Return [x, y] of the center of cell containing provided text 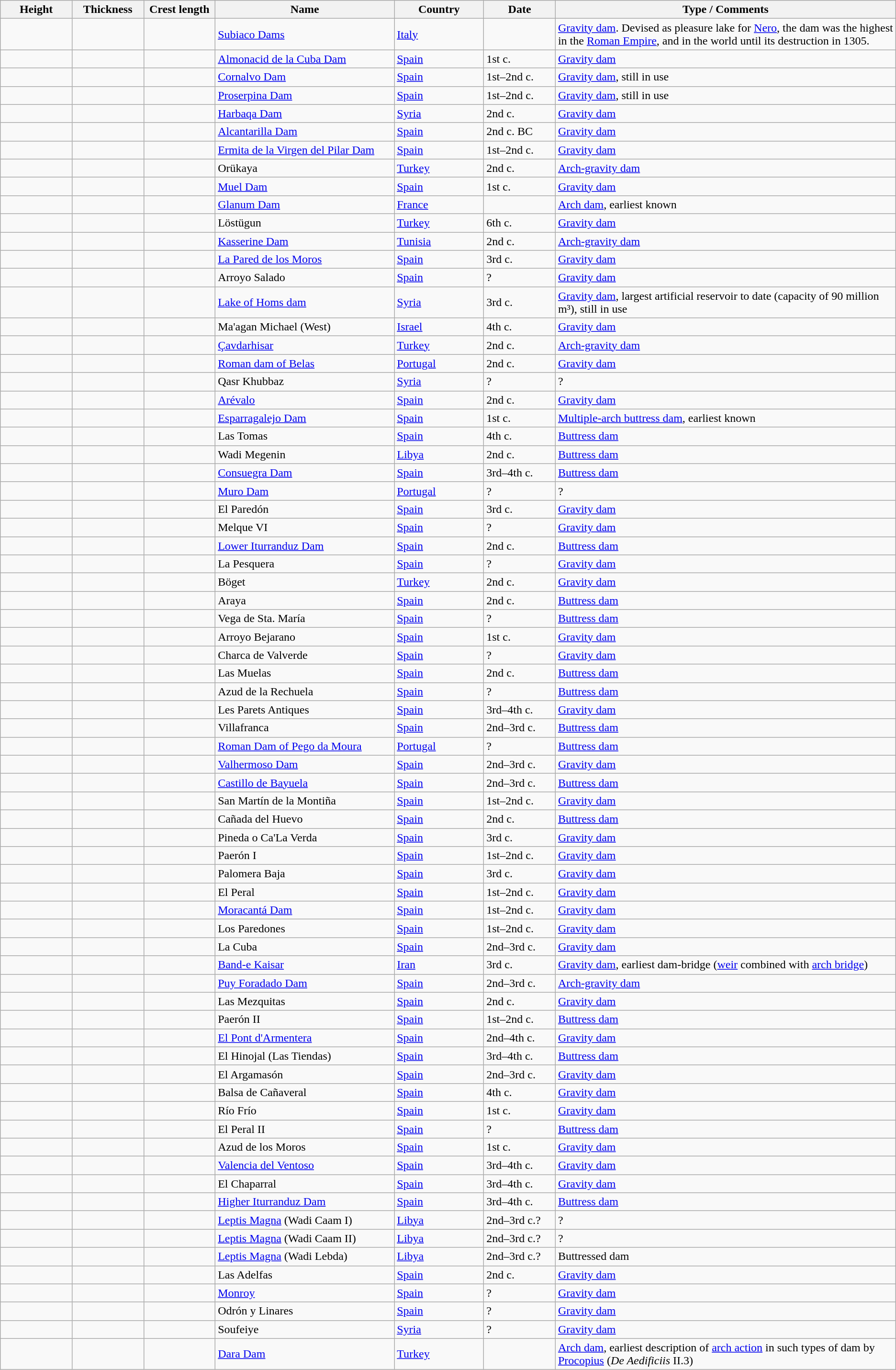
San Martín de la Montiña [305, 801]
Charca de Valverde [305, 655]
Qasr Khubbaz [305, 382]
Gravity dam, largest artificial reservoir to date (capacity of 90 million m³), still in use [726, 303]
Leptis Magna (Wadi Lebda) [305, 1257]
Puy Foradado Dam [305, 983]
Pineda o Ca'La Verda [305, 838]
France [439, 204]
Palomera Baja [305, 874]
Date [520, 10]
Las Adelfas [305, 1275]
Arch dam, earliest description of arch action in such types of dam by Procopius (De Aedificiis II.3) [726, 1354]
Leptis Magna (Wadi Caam II) [305, 1238]
Israel [439, 327]
2nd–4th c. [520, 1038]
Villafranca [305, 728]
Azud de la Rechuela [305, 691]
Castillo de Bayuela [305, 782]
Multiple-arch buttress dam, earliest known [726, 418]
La Pesquera [305, 564]
6th c. [520, 223]
Lake of Homs dam [305, 303]
Thickness [108, 10]
Las Tomas [305, 436]
Las Mezquitas [305, 1001]
Cornalvo Dam [305, 77]
El Argamasón [305, 1074]
La Pared de los Moros [305, 260]
Kasserine Dam [305, 241]
El Peral II [305, 1129]
Harbaqa Dam [305, 113]
Gravity dam. Devised as pleasure lake for Nero, the dam was the highest in the Roman Empire, and in the world until its destruction in 1305. [726, 34]
Arroyo Salado [305, 278]
Glanum Dam [305, 204]
El Chaparral [305, 1184]
Lower Iturranduz Dam [305, 545]
Dara Dam [305, 1354]
Esparragalejo Dam [305, 418]
Melque VI [305, 527]
Las Muelas [305, 673]
Cañada del Huevo [305, 819]
Country [439, 10]
Ma'agan Michael (West) [305, 327]
Ermita de la Virgen del Pilar Dam [305, 150]
La Cuba [305, 947]
Crest length [179, 10]
Los Paredones [305, 928]
Araya [305, 600]
Iran [439, 965]
Moracantá Dam [305, 910]
Roman dam of Belas [305, 363]
El Paredón [305, 509]
Buttressed dam [726, 1257]
Leptis Magna (Wadi Caam I) [305, 1220]
El Pont d'Armentera [305, 1038]
Arévalo [305, 400]
Azud de los Moros [305, 1147]
2nd c. BC [520, 132]
Higher Iturranduz Dam [305, 1202]
Valencia del Ventoso [305, 1166]
Tunisia [439, 241]
Height [36, 10]
Soufeiye [305, 1329]
Monroy [305, 1293]
Böget [305, 582]
Balsa de Cañaveral [305, 1092]
Gravity dam, earliest dam-bridge (weir combined with arch bridge) [726, 965]
Les Parets Antiques [305, 710]
Muel Dam [305, 186]
Valhermoso Dam [305, 764]
Name [305, 10]
Consuegra Dam [305, 473]
Type / Comments [726, 10]
Odrón y Linares [305, 1311]
Proserpina Dam [305, 95]
El Hinojal (Las Tiendas) [305, 1056]
El Peral [305, 892]
Italy [439, 34]
Roman Dam of Pego da Moura [305, 746]
Vega de Sta. María [305, 619]
Alcantarilla Dam [305, 132]
Löstügun [305, 223]
Muro Dam [305, 491]
Orükaya [305, 168]
Çavdarhisar [305, 345]
Arch dam, earliest known [726, 204]
Subiaco Dams [305, 34]
Almonacid de la Cuba Dam [305, 59]
Paerón II [305, 1019]
Río Frío [305, 1110]
Arroyo Bejarano [305, 637]
Wadi Megenin [305, 454]
Paerón I [305, 856]
Band-e Kaisar [305, 965]
